From the cell containing the given text, extract its center point as (X, Y) coordinate. 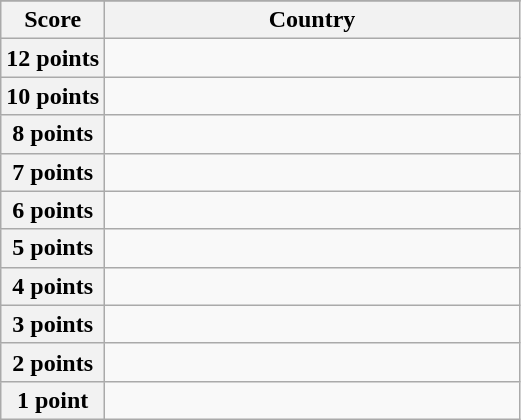
1 point (53, 400)
5 points (53, 248)
7 points (53, 172)
3 points (53, 324)
8 points (53, 134)
2 points (53, 362)
Country (312, 20)
10 points (53, 96)
Score (53, 20)
4 points (53, 286)
6 points (53, 210)
12 points (53, 58)
